Output the (X, Y) coordinate of the center of the cell containing the given text.  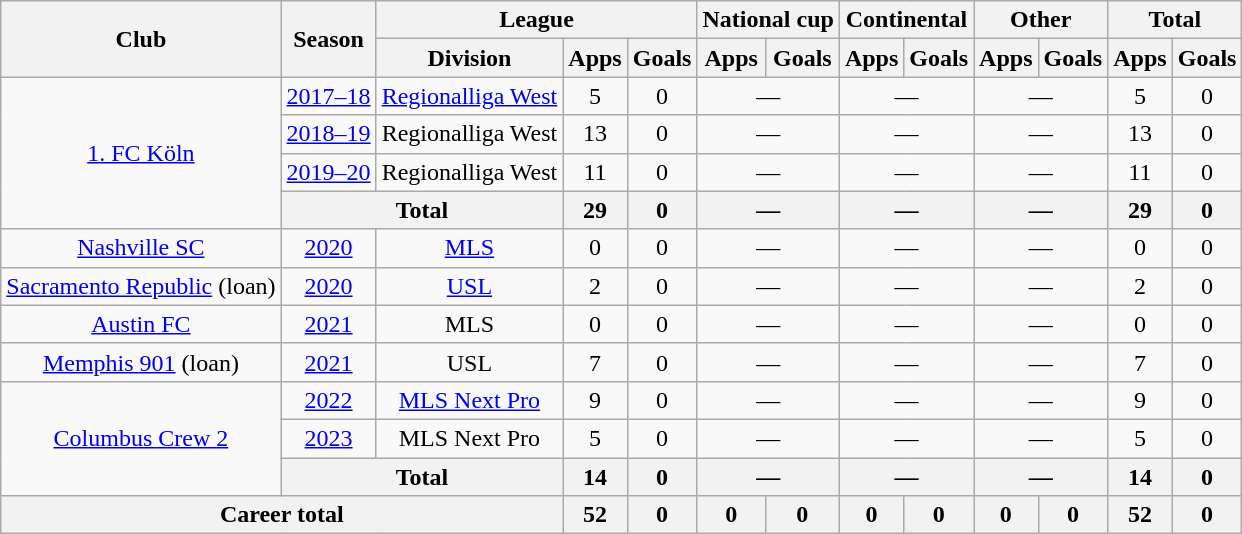
2023 (328, 438)
2018–19 (328, 134)
League (536, 20)
Other (1041, 20)
Memphis 901 (loan) (141, 362)
Columbus Crew 2 (141, 438)
2017–18 (328, 96)
Sacramento Republic (loan) (141, 286)
Nashville SC (141, 248)
National cup (768, 20)
2019–20 (328, 172)
Austin FC (141, 324)
Season (328, 39)
Continental (906, 20)
2022 (328, 400)
Club (141, 39)
Career total (282, 515)
1. FC Köln (141, 153)
Division (470, 58)
